Detect which cell encompasses the target text, then output its [X, Y] center coordinate. 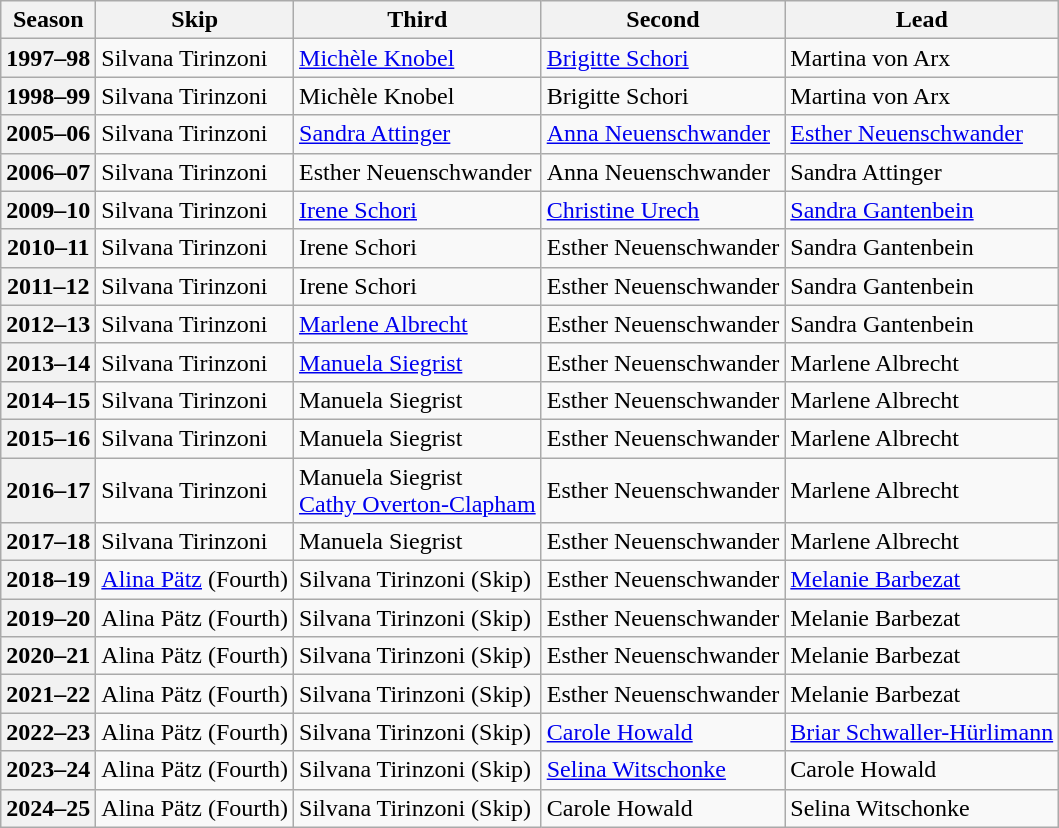
1997–98 [48, 58]
2005–06 [48, 134]
Second [663, 20]
2009–10 [48, 210]
2015–16 [48, 438]
2017–18 [48, 542]
Season [48, 20]
2013–14 [48, 362]
2016–17 [48, 490]
2011–12 [48, 286]
2022–23 [48, 732]
2006–07 [48, 172]
Third [418, 20]
2021–22 [48, 694]
Lead [922, 20]
Skip [195, 20]
Christine Urech [663, 210]
2023–24 [48, 770]
2018–19 [48, 580]
2012–13 [48, 324]
1998–99 [48, 96]
Briar Schwaller-Hürlimann [922, 732]
2020–21 [48, 656]
2024–25 [48, 808]
2019–20 [48, 618]
2010–11 [48, 248]
Manuela Siegrist Cathy Overton-Clapham [418, 490]
2014–15 [48, 400]
